Pinpoint the cell where the given text exists, returning its (X, Y) midpoint coordinate. 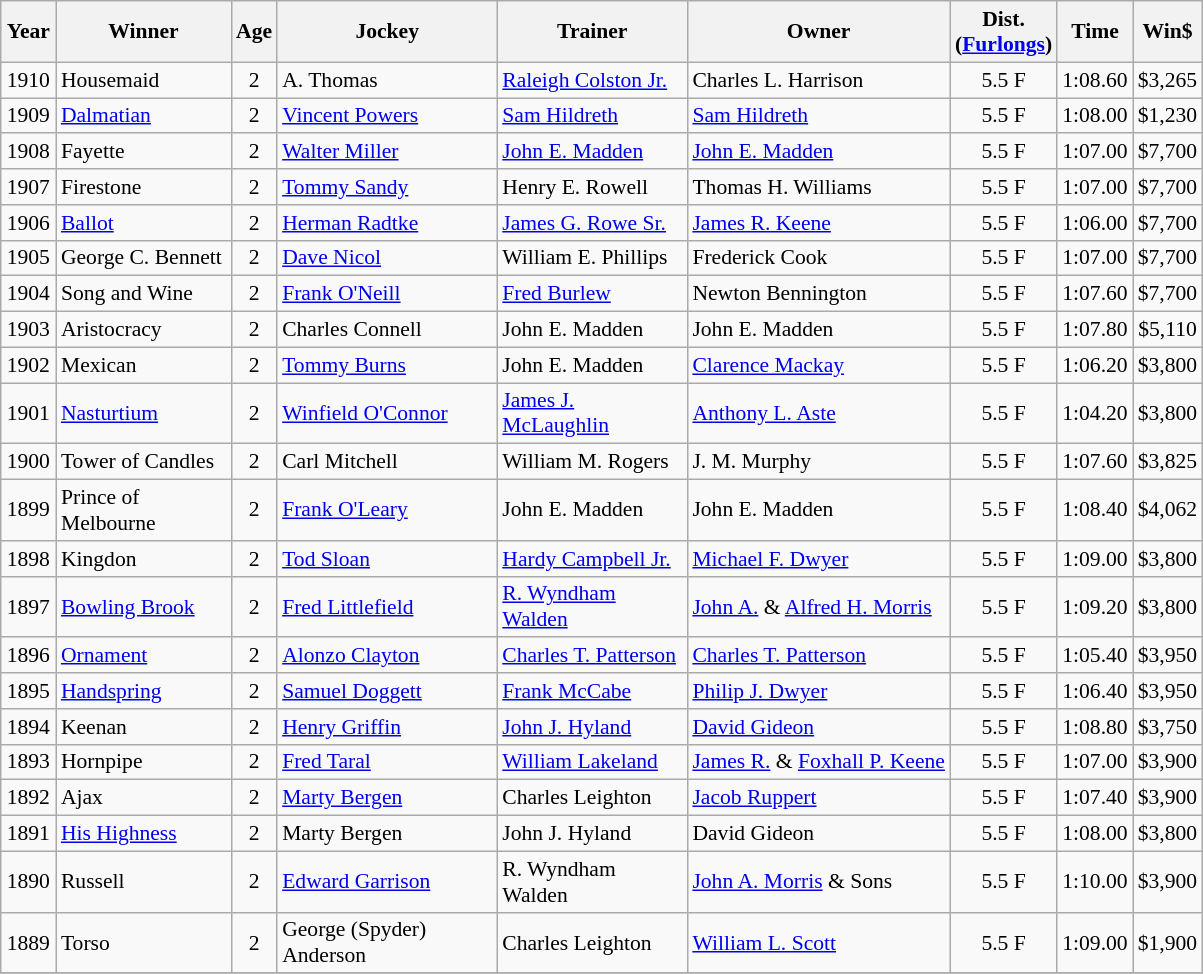
Prince of Melbourne (144, 510)
Trainer (592, 32)
1897 (28, 606)
1:10.00 (1094, 882)
Keenan (144, 727)
A. Thomas (387, 80)
1905 (28, 258)
Dist. (Furlongs) (1004, 32)
1894 (28, 727)
Herman Radtke (387, 223)
1:07.40 (1094, 798)
Edward Garrison (387, 882)
Mexican (144, 365)
Winfield O'Connor (387, 414)
Firestone (144, 187)
James J. McLaughlin (592, 414)
George C. Bennett (144, 258)
1:05.40 (1094, 656)
$1,230 (1168, 116)
1898 (28, 559)
Jacob Ruppert (818, 798)
Dalmatian (144, 116)
1:06.40 (1094, 691)
1895 (28, 691)
1:07.80 (1094, 330)
Philip J. Dwyer (818, 691)
Charles L. Harrison (818, 80)
$4,062 (1168, 510)
$5,110 (1168, 330)
1896 (28, 656)
Time (1094, 32)
J. M. Murphy (818, 462)
Fred Burlew (592, 294)
Age (254, 32)
Russell (144, 882)
1893 (28, 762)
1899 (28, 510)
Dave Nicol (387, 258)
1:08.80 (1094, 727)
$1,900 (1168, 942)
1:09.20 (1094, 606)
$3,750 (1168, 727)
James R. & Foxhall P. Keene (818, 762)
Newton Bennington (818, 294)
John A. & Alfred H. Morris (818, 606)
Winner (144, 32)
Bowling Brook (144, 606)
1904 (28, 294)
Carl Mitchell (387, 462)
Walter Miller (387, 152)
1:08.60 (1094, 80)
Henry E. Rowell (592, 187)
William E. Phillips (592, 258)
1892 (28, 798)
Samuel Doggett (387, 691)
1:06.20 (1094, 365)
Clarence Mackay (818, 365)
Thomas H. Williams (818, 187)
William M. Rogers (592, 462)
Henry Griffin (387, 727)
Frank McCabe (592, 691)
Frank O'Neill (387, 294)
Raleigh Colston Jr. (592, 80)
Kingdon (144, 559)
His Highness (144, 834)
Housemaid (144, 80)
James G. Rowe Sr. (592, 223)
1908 (28, 152)
Fayette (144, 152)
Nasturtium (144, 414)
George (Spyder) Anderson (387, 942)
1:06.00 (1094, 223)
Tommy Burns (387, 365)
Fred Littlefield (387, 606)
$3,265 (1168, 80)
1901 (28, 414)
Owner (818, 32)
1906 (28, 223)
Frank O'Leary (387, 510)
Tod Sloan (387, 559)
1891 (28, 834)
Aristocracy (144, 330)
Vincent Powers (387, 116)
Song and Wine (144, 294)
1902 (28, 365)
Win$ (1168, 32)
William L. Scott (818, 942)
Frederick Cook (818, 258)
Tommy Sandy (387, 187)
William Lakeland (592, 762)
Ornament (144, 656)
Anthony L. Aste (818, 414)
Tower of Candles (144, 462)
1903 (28, 330)
1910 (28, 80)
John A. Morris & Sons (818, 882)
Hardy Campbell Jr. (592, 559)
Charles Connell (387, 330)
Ballot (144, 223)
1889 (28, 942)
Fred Taral (387, 762)
Handspring (144, 691)
Alonzo Clayton (387, 656)
James R. Keene (818, 223)
1890 (28, 882)
1:08.40 (1094, 510)
1900 (28, 462)
Jockey (387, 32)
1907 (28, 187)
1909 (28, 116)
Michael F. Dwyer (818, 559)
Year (28, 32)
1:04.20 (1094, 414)
$3,825 (1168, 462)
Ajax (144, 798)
Torso (144, 942)
Hornpipe (144, 762)
